Output the [x, y] coordinate of the center of the cell containing the given text.  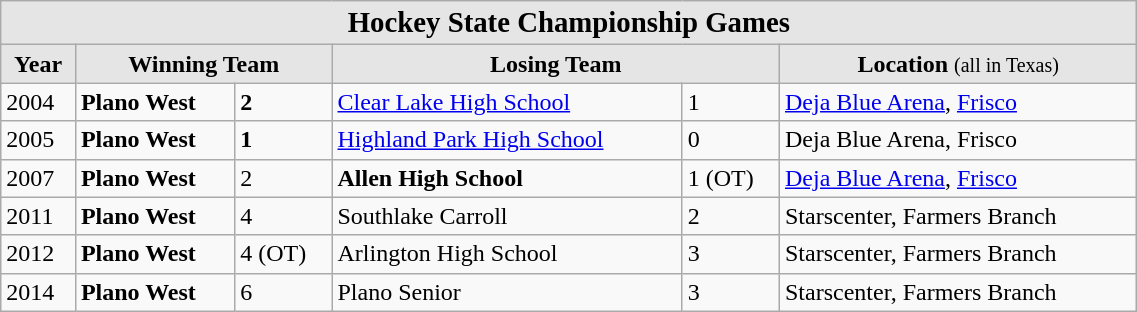
Arlington High School [507, 254]
Southlake Carroll [507, 216]
4 [284, 216]
Losing Team [556, 64]
2014 [38, 292]
2005 [38, 140]
Allen High School [507, 178]
0 [730, 140]
2011 [38, 216]
2007 [38, 178]
1 (OT) [730, 178]
Location (all in Texas) [958, 64]
Winning Team [204, 64]
Plano Senior [507, 292]
Clear Lake High School [507, 102]
Hockey State Championship Games [569, 23]
Highland Park High School [507, 140]
Year [38, 64]
2012 [38, 254]
2004 [38, 102]
6 [284, 292]
4 (OT) [284, 254]
